Extract the [x, y] coordinate from the center of the cell holding the provided text.  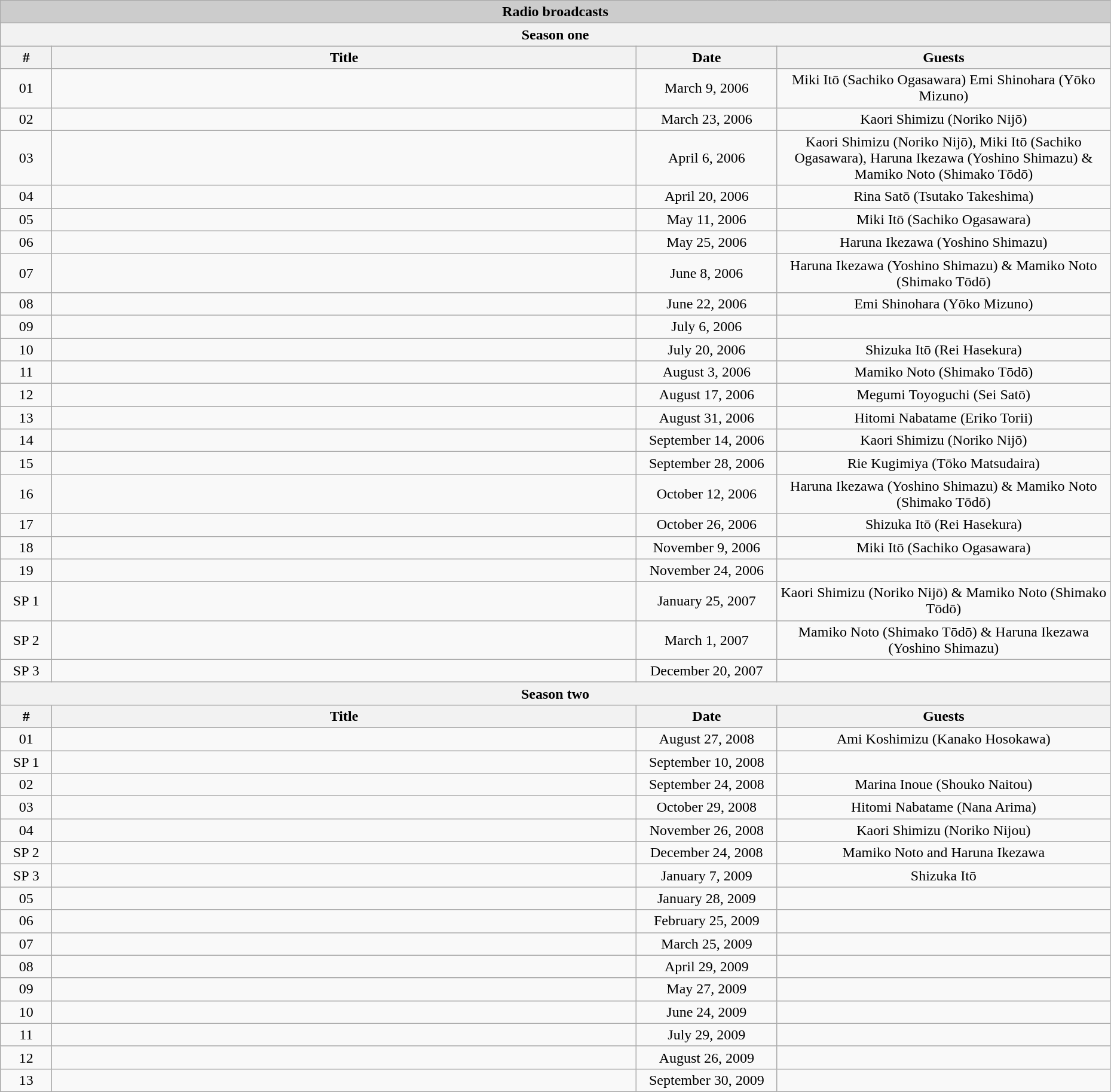
March 25, 2009 [706, 944]
Megumi Toyoguchi (Sei Satō) [943, 395]
14 [26, 441]
October 26, 2006 [706, 525]
Haruna Ikezawa (Yoshino Shimazu) [943, 242]
Hitomi Nabatame (Nana Arima) [943, 807]
May 11, 2006 [706, 219]
Hitomi Nabatame (Eriko Torii) [943, 418]
September 24, 2008 [706, 785]
April 20, 2006 [706, 197]
November 26, 2008 [706, 830]
April 29, 2009 [706, 966]
Kaori Shimizu (Noriko Nijō) & Mamiko Noto (Shimako Tōdō) [943, 601]
Season two [556, 693]
September 10, 2008 [706, 762]
February 25, 2009 [706, 921]
January 28, 2009 [706, 898]
August 17, 2006 [706, 395]
17 [26, 525]
Mamiko Noto (Shimako Tōdō) & Haruna Ikezawa (Yoshino Shimazu) [943, 640]
July 29, 2009 [706, 1035]
November 24, 2006 [706, 570]
Mamiko Noto and Haruna Ikezawa [943, 853]
September 28, 2006 [706, 463]
January 25, 2007 [706, 601]
June 8, 2006 [706, 273]
March 1, 2007 [706, 640]
19 [26, 570]
March 9, 2006 [706, 88]
Emi Shinohara (Yōko Mizuno) [943, 304]
Rie Kugimiya (Tōko Matsudaira) [943, 463]
July 6, 2006 [706, 326]
Marina Inoue (Shouko Naitou) [943, 785]
December 20, 2007 [706, 671]
August 3, 2006 [706, 372]
December 24, 2008 [706, 853]
Shizuka Itō [943, 876]
Kaori Shimizu (Noriko Nijou) [943, 830]
October 12, 2006 [706, 494]
16 [26, 494]
September 30, 2009 [706, 1080]
Mamiko Noto (Shimako Tōdō) [943, 372]
May 25, 2006 [706, 242]
January 7, 2009 [706, 876]
18 [26, 547]
August 26, 2009 [706, 1057]
Season one [556, 35]
Miki Itō (Sachiko Ogasawara) Emi Shinohara (Yōko Mizuno) [943, 88]
July 20, 2006 [706, 350]
Ami Koshimizu (Kanako Hosokawa) [943, 739]
June 22, 2006 [706, 304]
Radio broadcasts [556, 12]
May 27, 2009 [706, 989]
April 6, 2006 [706, 158]
Rina Satō (Tsutako Takeshima) [943, 197]
August 31, 2006 [706, 418]
15 [26, 463]
Kaori Shimizu (Noriko Nijō), Miki Itō (Sachiko Ogasawara), Haruna Ikezawa (Yoshino Shimazu) & Mamiko Noto (Shimako Tōdō) [943, 158]
November 9, 2006 [706, 547]
September 14, 2006 [706, 441]
June 24, 2009 [706, 1012]
March 23, 2006 [706, 119]
August 27, 2008 [706, 739]
October 29, 2008 [706, 807]
